Extract the [X, Y] coordinate from the center of the cell holding the provided text.  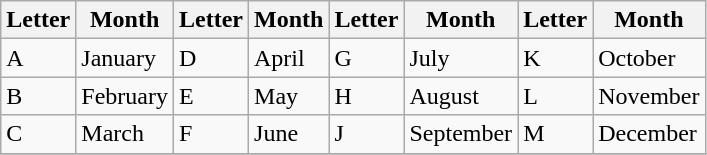
E [210, 96]
G [366, 58]
A [38, 58]
J [366, 134]
August [461, 96]
January [125, 58]
D [210, 58]
May [289, 96]
June [289, 134]
December [649, 134]
F [210, 134]
October [649, 58]
July [461, 58]
March [125, 134]
H [366, 96]
B [38, 96]
K [556, 58]
September [461, 134]
February [125, 96]
M [556, 134]
April [289, 58]
L [556, 96]
C [38, 134]
November [649, 96]
